Locate the cell with the specified text and output its (X, Y) center coordinate. 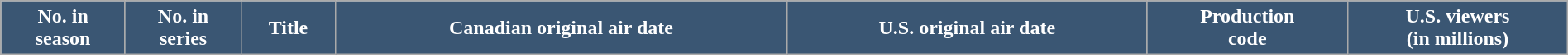
Canadian original air date (561, 28)
Productioncode (1247, 28)
No. inseries (183, 28)
U.S. viewers(in millions) (1458, 28)
U.S. original air date (968, 28)
Title (289, 28)
No. inseason (63, 28)
